From the cell containing the given text, extract its center point as [x, y] coordinate. 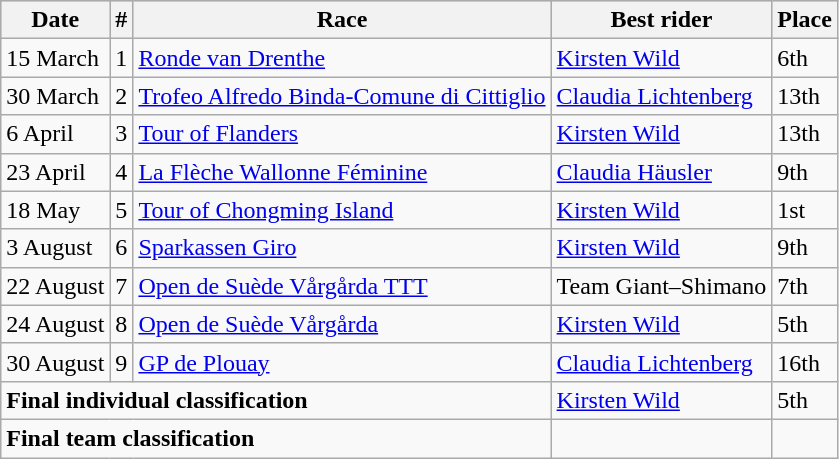
5 [122, 210]
GP de Plouay [342, 362]
30 August [56, 362]
3 August [56, 248]
Ronde van Drenthe [342, 58]
# [122, 20]
Best rider [662, 20]
18 May [56, 210]
Final team classification [276, 438]
Tour of Chongming Island [342, 210]
Place [805, 20]
3 [122, 134]
Open de Suède Vårgårda TTT [342, 286]
Open de Suède Vårgårda [342, 324]
La Flèche Wallonne Féminine [342, 172]
15 March [56, 58]
30 March [56, 96]
Race [342, 20]
22 August [56, 286]
9 [122, 362]
7 [122, 286]
7th [805, 286]
2 [122, 96]
24 August [56, 324]
Tour of Flanders [342, 134]
Final individual classification [276, 400]
Team Giant–Shimano [662, 286]
Sparkassen Giro [342, 248]
1 [122, 58]
23 April [56, 172]
Date [56, 20]
16th [805, 362]
1st [805, 210]
Claudia Häusler [662, 172]
8 [122, 324]
6 April [56, 134]
6th [805, 58]
4 [122, 172]
Trofeo Alfredo Binda-Comune di Cittiglio [342, 96]
6 [122, 248]
